Return the (X, Y) coordinate for the center point of the cell that contains the specified text.  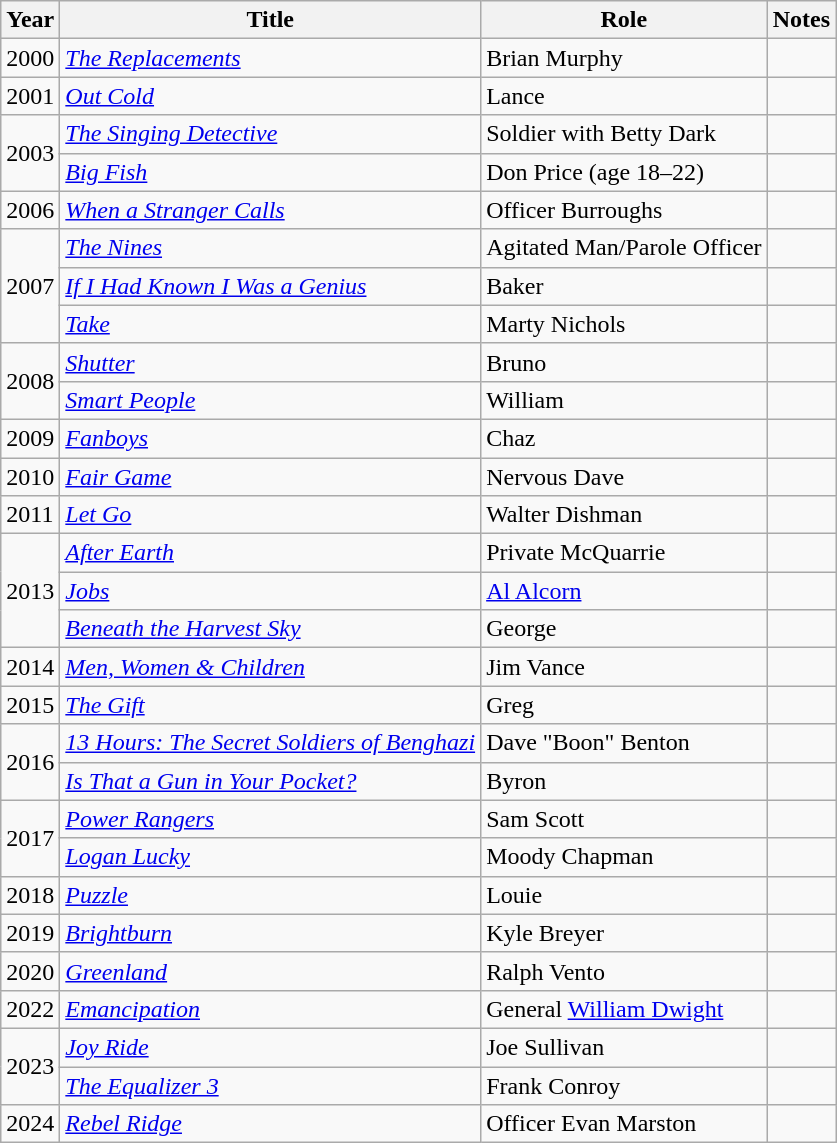
2008 (30, 381)
2022 (30, 1009)
Ralph Vento (624, 971)
Take (270, 324)
Agitated Man/Parole Officer (624, 248)
The Gift (270, 705)
2006 (30, 210)
Baker (624, 286)
Private McQuarrie (624, 553)
Joy Ride (270, 1047)
Men, Women & Children (270, 667)
2013 (30, 591)
After Earth (270, 553)
Emancipation (270, 1009)
Title (270, 20)
Kyle Breyer (624, 933)
2009 (30, 438)
Soldier with Betty Dark (624, 134)
2019 (30, 933)
13 Hours: The Secret Soldiers of Benghazi (270, 743)
Chaz (624, 438)
Greenland (270, 971)
2003 (30, 153)
Byron (624, 781)
Brian Murphy (624, 58)
Year (30, 20)
When a Stranger Calls (270, 210)
2001 (30, 96)
Out Cold (270, 96)
Moody Chapman (624, 857)
Lance (624, 96)
Marty Nichols (624, 324)
Frank Conroy (624, 1085)
Walter Dishman (624, 515)
Bruno (624, 362)
Is That a Gun in Your Pocket? (270, 781)
2007 (30, 286)
2000 (30, 58)
Notes (801, 20)
2011 (30, 515)
Shutter (270, 362)
Rebel Ridge (270, 1124)
Nervous Dave (624, 477)
Fair Game (270, 477)
Beneath the Harvest Sky (270, 629)
Let Go (270, 515)
Dave "Boon" Benton (624, 743)
Greg (624, 705)
The Nines (270, 248)
Role (624, 20)
2015 (30, 705)
The Replacements (270, 58)
Don Price (age 18–22) (624, 172)
Brightburn (270, 933)
George (624, 629)
Officer Evan Marston (624, 1124)
Al Alcorn (624, 591)
Sam Scott (624, 819)
Jobs (270, 591)
2024 (30, 1124)
If I Had Known I Was a Genius (270, 286)
William (624, 400)
2018 (30, 895)
2023 (30, 1066)
2016 (30, 762)
Fanboys (270, 438)
Joe Sullivan (624, 1047)
The Equalizer 3 (270, 1085)
Puzzle (270, 895)
General William Dwight (624, 1009)
Jim Vance (624, 667)
Big Fish (270, 172)
Louie (624, 895)
The Singing Detective (270, 134)
2020 (30, 971)
Logan Lucky (270, 857)
Officer Burroughs (624, 210)
Smart People (270, 400)
2017 (30, 838)
2010 (30, 477)
2014 (30, 667)
Power Rangers (270, 819)
